Find where the given text appears and provide that cell's center as (x, y) coordinate. 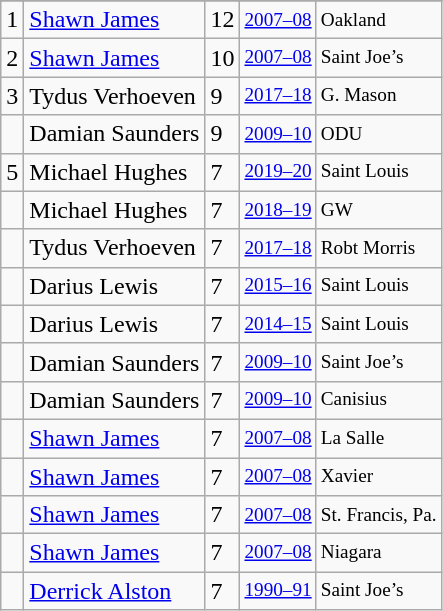
2014–15 (278, 324)
12 (222, 20)
Niagara (378, 553)
2 (12, 58)
1 (12, 20)
ODU (378, 134)
10 (222, 58)
Canisius (378, 400)
2018–19 (278, 210)
1990–91 (278, 591)
La Salle (378, 438)
G. Mason (378, 96)
St. Francis, Pa. (378, 515)
3 (12, 96)
GW (378, 210)
2015–16 (278, 286)
Robt Morris (378, 248)
5 (12, 172)
Oakland (378, 20)
Derrick Alston (114, 591)
2019–20 (278, 172)
Xavier (378, 477)
